Scan for the cell matching the given text and deliver its (X, Y) coordinate at center. 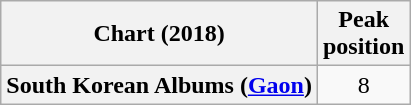
South Korean Albums (Gaon) (160, 85)
Chart (2018) (160, 34)
8 (363, 85)
Peak position (363, 34)
